Determine the [x, y] coordinate at the center of the cell enclosing the given text.  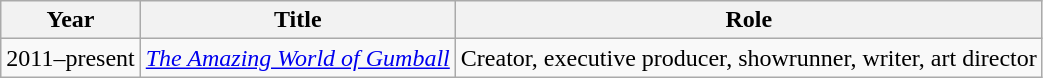
Title [298, 20]
The Amazing World of Gumball [298, 58]
2011–present [70, 58]
Creator, executive producer, showrunner, writer, art director [748, 58]
Year [70, 20]
Role [748, 20]
